Return the [x, y] coordinate for the center point of the cell that contains the specified text.  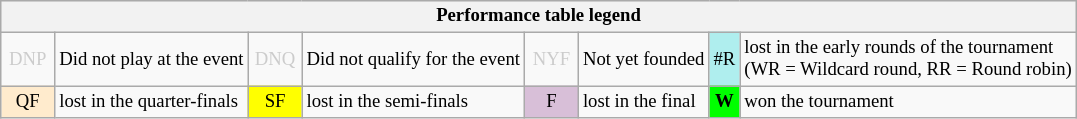
DNP [28, 60]
lost in the quarter-finals [152, 102]
W [724, 102]
SF [275, 102]
Performance table legend [538, 16]
F [551, 102]
Did not play at the event [152, 60]
Did not qualify for the event [413, 60]
lost in the semi-finals [413, 102]
NYF [551, 60]
QF [28, 102]
won the tournament [908, 102]
#R [724, 60]
DNQ [275, 60]
lost in the final [643, 102]
lost in the early rounds of the tournament(WR = Wildcard round, RR = Round robin) [908, 60]
Not yet founded [643, 60]
